Determine the (x, y) coordinate at the center of the cell enclosing the given text.  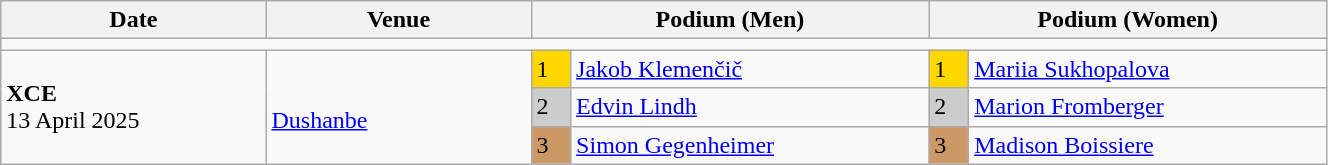
Edvin Lindh (750, 107)
XCE 13 April 2025 (134, 107)
Simon Gegenheimer (750, 145)
Podium (Men) (730, 20)
Venue (398, 20)
Podium (Women) (1128, 20)
Dushanbe (398, 107)
Jakob Klemenčič (750, 69)
Date (134, 20)
Mariia Sukhopalova (1148, 69)
Madison Boissiere (1148, 145)
Marion Fromberger (1148, 107)
